Capture the cell that displays the provided text and extract its (X, Y) central coordinate. 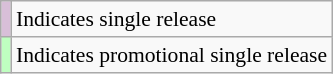
Indicates promotional single release (172, 55)
Indicates single release (172, 19)
